Search for the cell housing the specified text and yield its (X, Y) center coordinate. 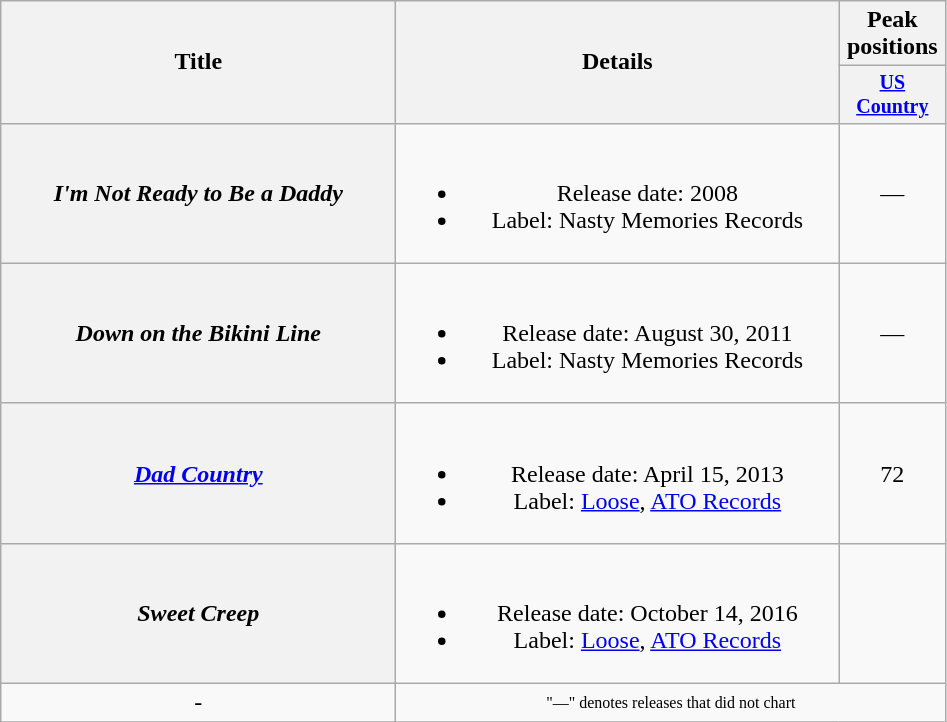
Release date: August 30, 2011Label: Nasty Memories Records (618, 333)
I'm Not Ready to Be a Daddy (198, 193)
Details (618, 62)
- (198, 703)
Sweet Creep (198, 613)
Release date: October 14, 2016Label: Loose, ATO Records (618, 613)
US Country (892, 94)
72 (892, 473)
Dad Country (198, 473)
"—" denotes releases that did not chart (671, 703)
Release date: 2008Label: Nasty Memories Records (618, 193)
Down on the Bikini Line (198, 333)
Release date: April 15, 2013Label: Loose, ATO Records (618, 473)
Title (198, 62)
Peak positions (892, 34)
